Determine the (X, Y) coordinate at the center of the cell enclosing the given text.  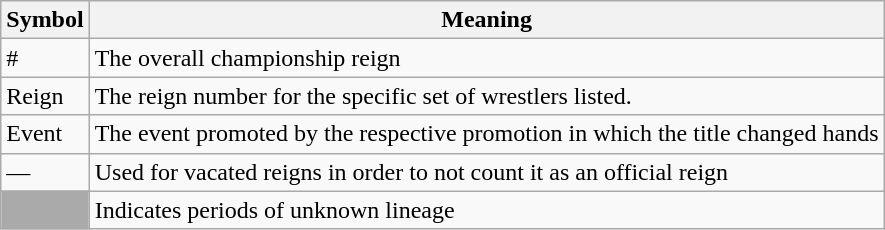
Used for vacated reigns in order to not count it as an official reign (486, 172)
The overall championship reign (486, 58)
Meaning (486, 20)
Indicates periods of unknown lineage (486, 210)
Reign (45, 96)
The reign number for the specific set of wrestlers listed. (486, 96)
# (45, 58)
Symbol (45, 20)
The event promoted by the respective promotion in which the title changed hands (486, 134)
— (45, 172)
Event (45, 134)
